Identify which cell holds the provided text, then report its [X, Y] central coordinate. 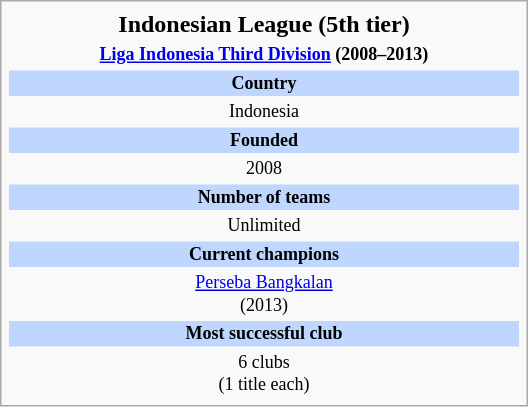
Country [264, 84]
Perseba Bangkalan(2013) [264, 294]
Indonesia [264, 112]
2008 [264, 169]
Most successful club [264, 334]
Unlimited [264, 226]
Founded [264, 141]
Number of teams [264, 198]
Current champions [264, 255]
6 clubs(1 title each) [264, 374]
Liga Indonesia Third Division (2008–2013) [264, 55]
Indonesian League (5th tier) [264, 24]
